Identify which cell holds the provided text, then report its (X, Y) central coordinate. 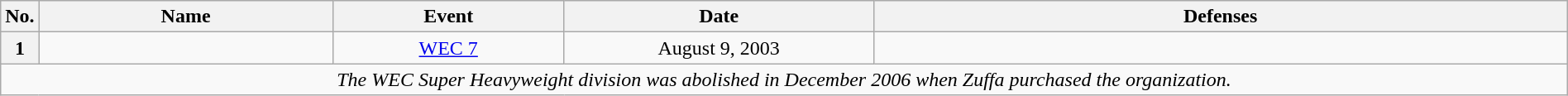
Name (185, 17)
Defenses (1221, 17)
Event (448, 17)
1 (20, 48)
The WEC Super Heavyweight division was abolished in December 2006 when Zuffa purchased the organization. (784, 79)
No. (20, 17)
WEC 7 (448, 48)
Date (719, 17)
August 9, 2003 (719, 48)
